Provide the (x, y) coordinate of the cell's center where the given text is located.  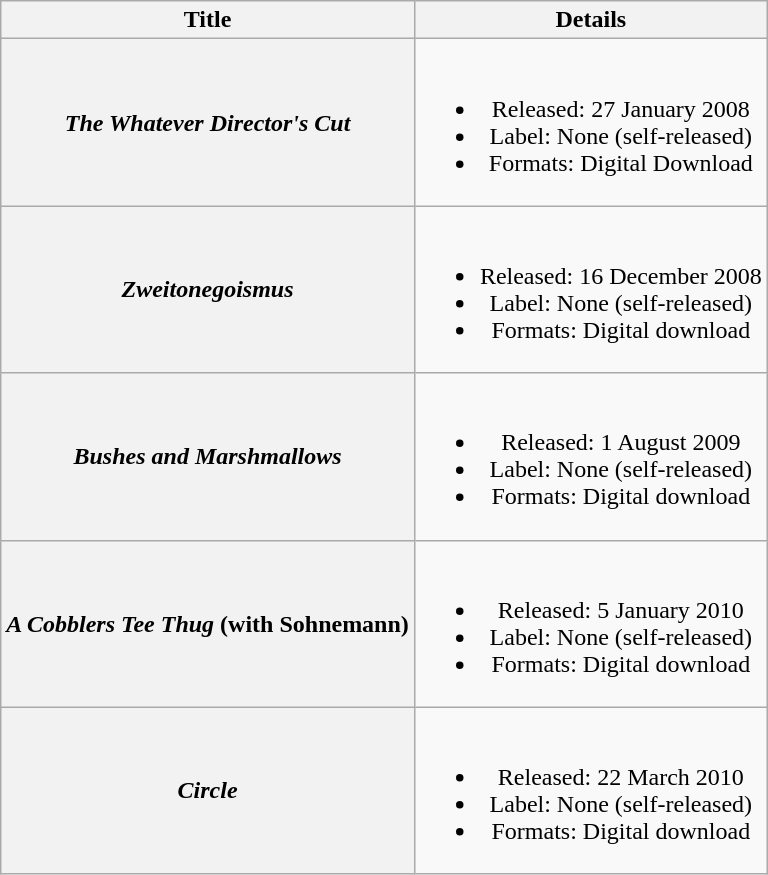
Details (590, 20)
Circle (208, 790)
Zweitonegoismus (208, 290)
Released: 5 January 2010Label: None (self-released)Formats: Digital download (590, 624)
A Cobblers Tee Thug (with Sohnemann) (208, 624)
Title (208, 20)
Bushes and Marshmallows (208, 456)
Released: 27 January 2008Label: None (self-released)Formats: Digital Download (590, 122)
Released: 1 August 2009Label: None (self-released)Formats: Digital download (590, 456)
Released: 22 March 2010Label: None (self-released)Formats: Digital download (590, 790)
The Whatever Director's Cut (208, 122)
Released: 16 December 2008Label: None (self-released)Formats: Digital download (590, 290)
